Identify which cell holds the provided text, then report its (x, y) central coordinate. 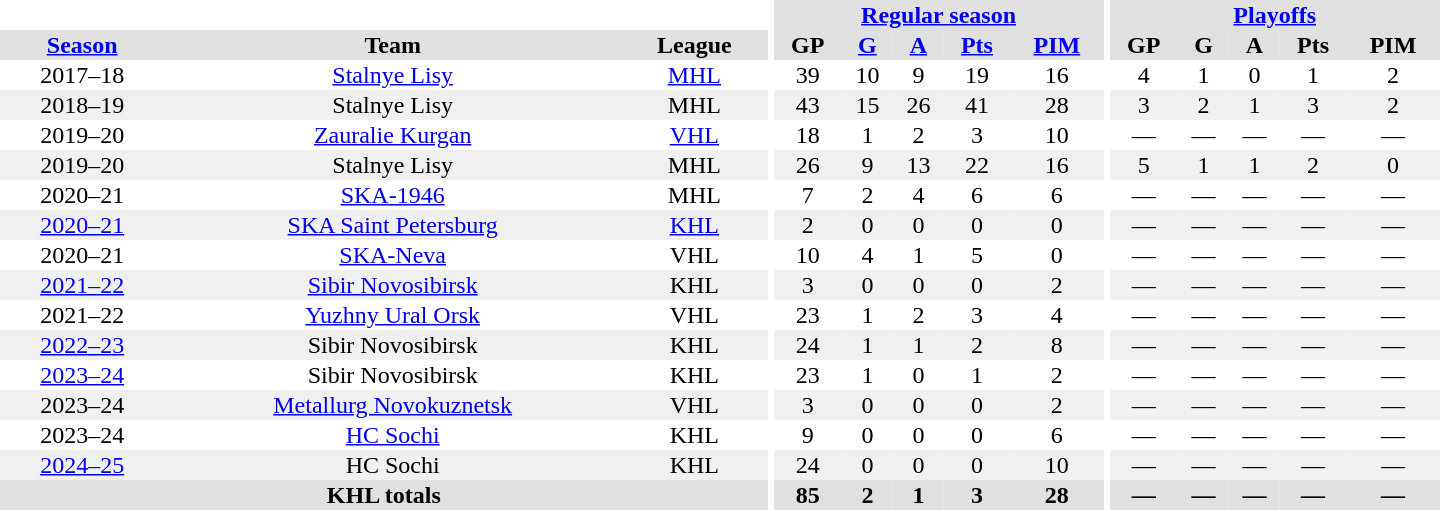
2017–18 (82, 75)
2024–25 (82, 465)
2018–19 (82, 105)
Zauralie Kurgan (392, 135)
Season (82, 45)
22 (977, 165)
7 (808, 195)
SKA-Neva (392, 255)
Metallurg Novokuznetsk (392, 405)
Playoffs (1274, 15)
19 (977, 75)
Regular season (938, 15)
43 (808, 105)
Yuzhny Ural Orsk (392, 315)
39 (808, 75)
Team (392, 45)
2022–23 (82, 345)
41 (977, 105)
8 (1057, 345)
18 (808, 135)
15 (868, 105)
13 (918, 165)
85 (808, 495)
SKA Saint Petersburg (392, 225)
League (694, 45)
SKA-1946 (392, 195)
KHL totals (384, 495)
